Find where the given text appears and provide that cell's center as [X, Y] coordinate. 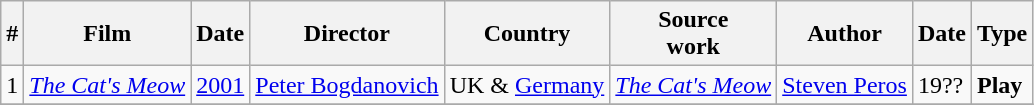
Play [1002, 85]
19?? [942, 85]
Director [347, 34]
Sourcework [694, 34]
Type [1002, 34]
1 [12, 85]
2001 [220, 85]
Country [527, 34]
Peter Bogdanovich [347, 85]
UK & Germany [527, 85]
Film [108, 34]
Author [845, 34]
Steven Peros [845, 85]
# [12, 34]
